Scan for the cell matching the given text and deliver its [X, Y] coordinate at center. 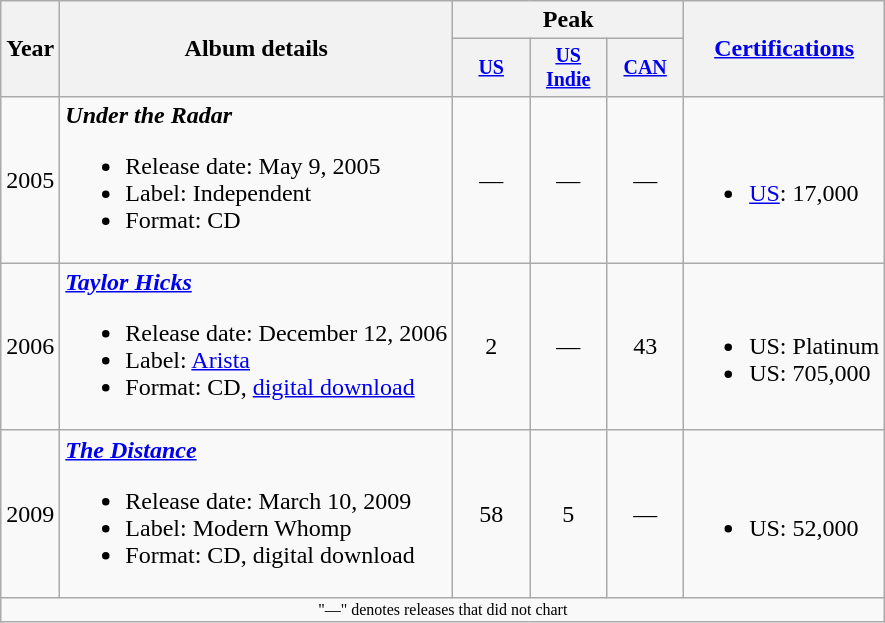
2009 [30, 514]
USIndie [568, 68]
43 [646, 346]
2006 [30, 346]
58 [492, 514]
2 [492, 346]
Taylor HicksRelease date: December 12, 2006Label: AristaFormat: CD, digital download [256, 346]
Peak [568, 20]
US: 17,000 [784, 180]
Certifications [784, 49]
The DistanceRelease date: March 10, 2009Label: Modern WhompFormat: CD, digital download [256, 514]
US [492, 68]
Album details [256, 49]
US: 52,000 [784, 514]
Under the RadarRelease date: May 9, 2005Label: IndependentFormat: CD [256, 180]
CAN [646, 68]
"—" denotes releases that did not chart [443, 609]
Year [30, 49]
2005 [30, 180]
US: PlatinumUS: 705,000 [784, 346]
5 [568, 514]
